Find where the given text appears and provide that cell's center as (x, y) coordinate. 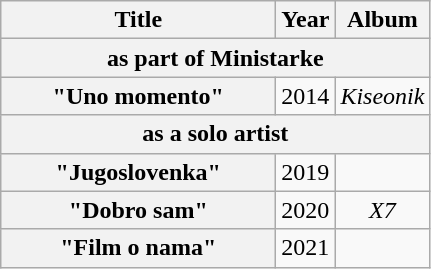
2019 (306, 172)
"Jugoslovenka" (138, 172)
"Film o nama" (138, 248)
as a solo artist (216, 134)
2014 (306, 96)
Kiseonik (382, 96)
X7 (382, 210)
Year (306, 20)
Album (382, 20)
"Dobro sam" (138, 210)
"Uno momento" (138, 96)
Title (138, 20)
2020 (306, 210)
2021 (306, 248)
as part of Ministarke (216, 58)
